Extract the (x, y) coordinate from the center of the cell holding the provided text.  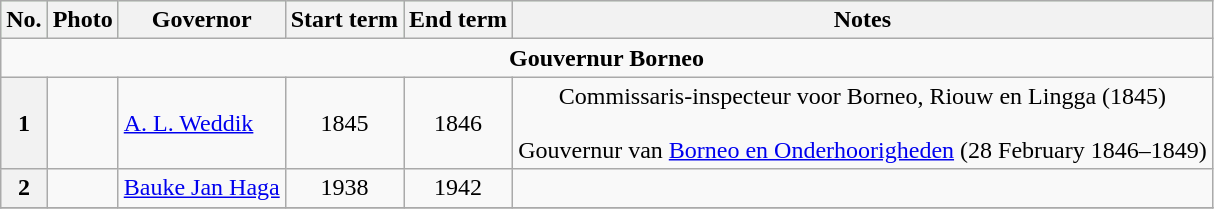
Start term (344, 20)
1942 (458, 188)
Governor (202, 20)
End term (458, 20)
Commissaris-inspecteur voor Borneo, Riouw en Lingga (1845)Gouvernur van Borneo en Onderhoorigheden (28 February 1846–1849) (863, 123)
2 (24, 188)
Notes (863, 20)
Photo (82, 20)
Bauke Jan Haga (202, 188)
Gouvernur Borneo (606, 58)
1938 (344, 188)
1846 (458, 123)
A. L. Weddik (202, 123)
No. (24, 20)
1845 (344, 123)
1 (24, 123)
